Return (X, Y) of the center of cell containing provided text 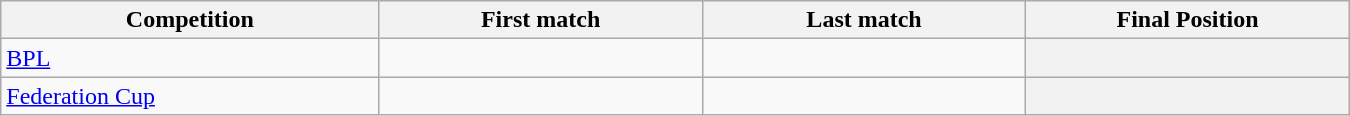
Federation Cup (190, 96)
BPL (190, 58)
Competition (190, 20)
Final Position (1188, 20)
Last match (864, 20)
First match (540, 20)
